Return the (x, y) coordinate for the center point of the cell that contains the specified text.  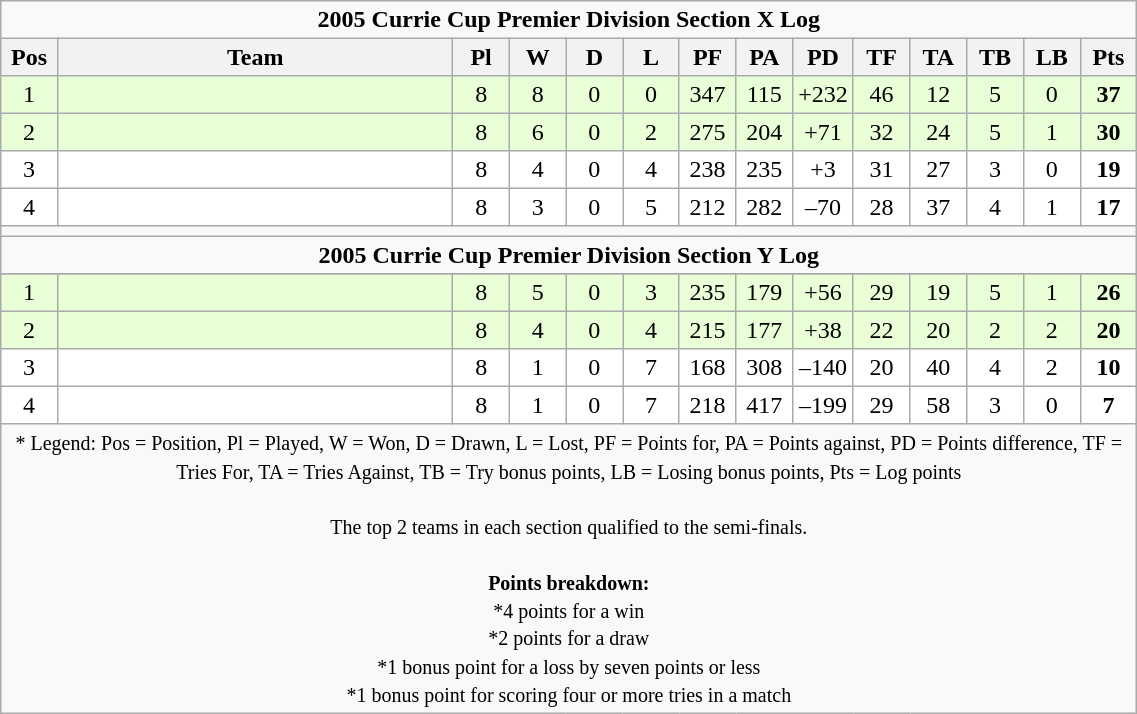
LB (1052, 56)
Team (254, 56)
30 (1108, 132)
TA (938, 56)
204 (764, 132)
31 (882, 170)
28 (882, 206)
17 (1108, 206)
–199 (824, 404)
22 (882, 330)
168 (708, 368)
32 (882, 132)
W (538, 56)
2005 Currie Cup Premier Division Section Y Log (569, 256)
308 (764, 368)
PA (764, 56)
+3 (824, 170)
Pos (30, 56)
PF (708, 56)
282 (764, 206)
Pts (1108, 56)
L (652, 56)
26 (1108, 292)
177 (764, 330)
27 (938, 170)
275 (708, 132)
+38 (824, 330)
58 (938, 404)
12 (938, 94)
347 (708, 94)
–70 (824, 206)
215 (708, 330)
Pl (482, 56)
238 (708, 170)
417 (764, 404)
24 (938, 132)
TB (996, 56)
TF (882, 56)
–140 (824, 368)
115 (764, 94)
PD (824, 56)
10 (1108, 368)
179 (764, 292)
40 (938, 368)
D (594, 56)
2005 Currie Cup Premier Division Section X Log (569, 20)
218 (708, 404)
+232 (824, 94)
46 (882, 94)
+56 (824, 292)
6 (538, 132)
+71 (824, 132)
212 (708, 206)
